Capture the cell that displays the provided text and extract its (x, y) central coordinate. 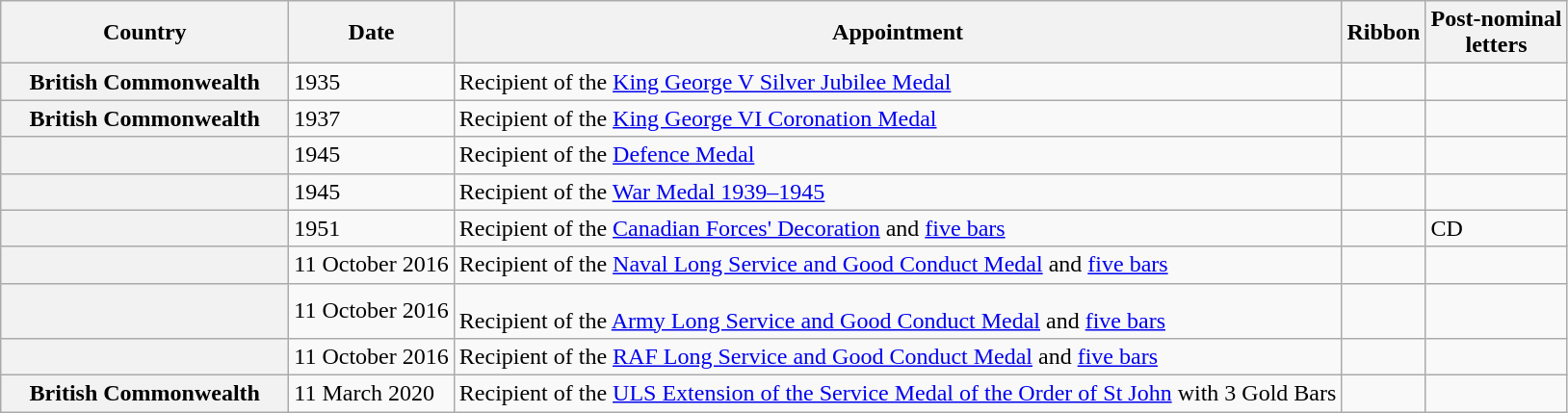
Recipient of the Army Long Service and Good Conduct Medal and five bars (898, 310)
Date (372, 33)
Recipient of the Canadian Forces' Decoration and five bars (898, 228)
Recipient of the ULS Extension of the Service Medal of the Order of St John with 3 Gold Bars (898, 394)
1937 (372, 118)
Ribbon (1383, 33)
Post-nominalletters (1497, 33)
CD (1497, 228)
1951 (372, 228)
Recipient of the Naval Long Service and Good Conduct Medal and five bars (898, 265)
Country (144, 33)
11 March 2020 (372, 394)
Recipient of the RAF Long Service and Good Conduct Medal and five bars (898, 356)
Recipient of the War Medal 1939–1945 (898, 192)
Appointment (898, 33)
Recipient of the King George VI Coronation Medal (898, 118)
Recipient of the King George V Silver Jubilee Medal (898, 82)
Recipient of the Defence Medal (898, 155)
1935 (372, 82)
